Identify which cell holds the provided text, then report its (x, y) central coordinate. 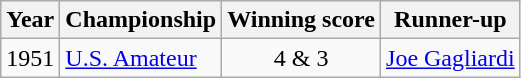
U.S. Amateur (141, 58)
1951 (30, 58)
Joe Gagliardi (451, 58)
Year (30, 20)
Championship (141, 20)
Winning score (302, 20)
4 & 3 (302, 58)
Runner-up (451, 20)
